Pinpoint the cell where the given text exists, returning its [X, Y] midpoint coordinate. 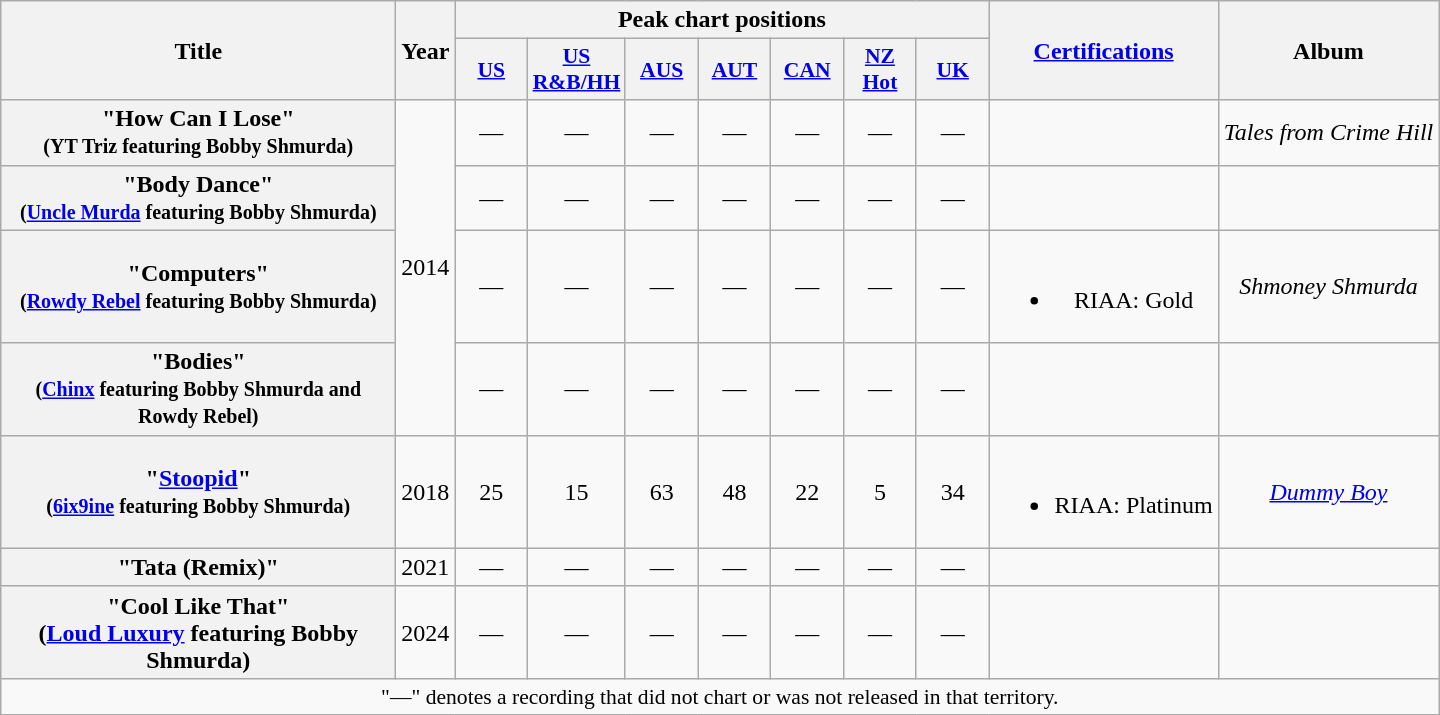
RIAA: Gold [1104, 286]
"Bodies"(Chinx featuring Bobby Shmurda and Rowdy Rebel) [198, 389]
22 [808, 492]
"Body Dance"(Uncle Murda featuring Bobby Shmurda) [198, 198]
UK [952, 70]
"—" denotes a recording that did not chart or was not released in that territory. [720, 696]
48 [734, 492]
Title [198, 50]
Album [1328, 50]
63 [662, 492]
"Cool Like That"(Loud Luxury featuring Bobby Shmurda) [198, 632]
2021 [426, 567]
2018 [426, 492]
Certifications [1104, 50]
Peak chart positions [722, 20]
"Tata (Remix)" [198, 567]
5 [880, 492]
AUT [734, 70]
2014 [426, 268]
"Computers"(Rowdy Rebel featuring Bobby Shmurda) [198, 286]
Tales from Crime Hill [1328, 132]
2024 [426, 632]
CAN [808, 70]
AUS [662, 70]
"Stoopid"(6ix9ine featuring Bobby Shmurda) [198, 492]
15 [577, 492]
Year [426, 50]
"How Can I Lose"(YT Triz featuring Bobby Shmurda) [198, 132]
US [492, 70]
Shmoney Shmurda [1328, 286]
34 [952, 492]
Dummy Boy [1328, 492]
RIAA: Platinum [1104, 492]
25 [492, 492]
USR&B/HH [577, 70]
NZHot [880, 70]
